For the text-containing cell, return its midpoint in (x, y) coordinate format. 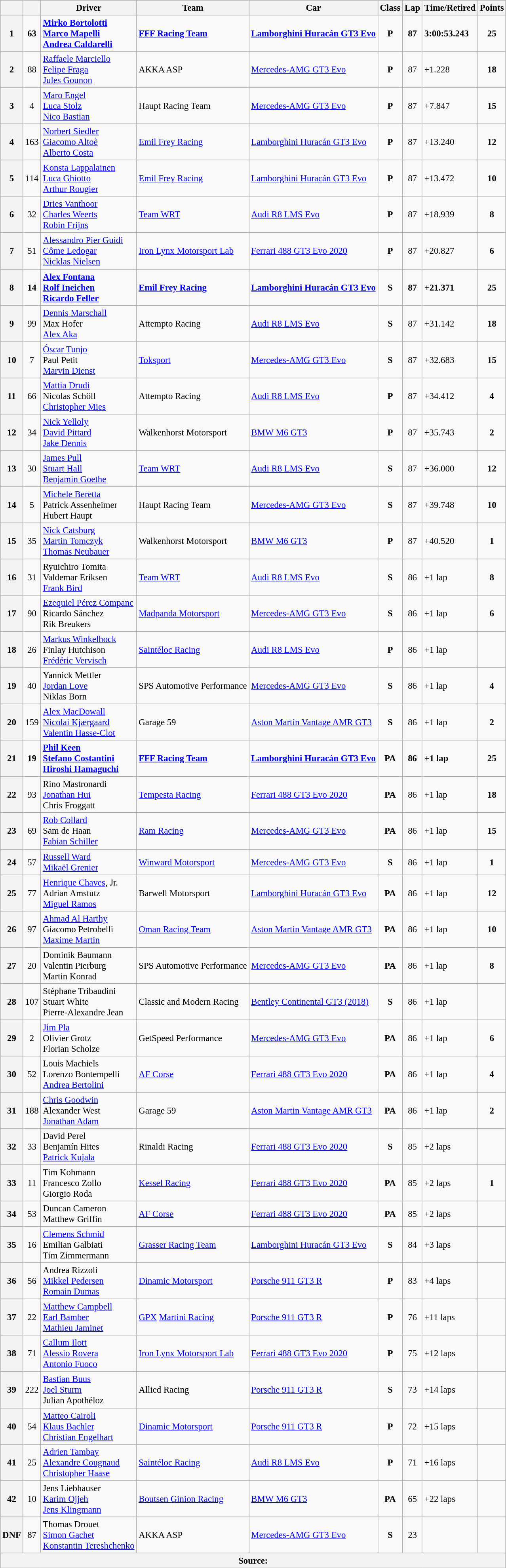
9 (12, 323)
Tim Kohmann Francesco Zollo Giorgio Roda (89, 1183)
Points (492, 8)
36 (12, 1281)
99 (32, 323)
88 (32, 70)
28 (12, 1002)
Rinaldi Racing (193, 1147)
Lap (413, 8)
159 (32, 722)
+22 laps (450, 1499)
Oman Racing Team (193, 929)
66 (32, 396)
Matthew Campbell Earl Bamber Mathieu Jaminet (89, 1317)
+15 laps (450, 1426)
Alessandro Pier Guidi Côme Ledogar Nicklas Nielsen (89, 251)
Chris Goodwin Alexander West Jonathan Adam (89, 1110)
Norbert Siedler Giacomo Altoè Alberto Costa (89, 142)
Clemens Schmid Emilian Galbiati Tim Zimmermann (89, 1245)
Duncan Cameron Matthew Griffin (89, 1214)
77 (32, 893)
3 (12, 106)
Allied Racing (193, 1390)
52 (32, 1074)
69 (32, 831)
Yannick Mettler Jordan Love Niklas Born (89, 686)
Toksport (193, 360)
76 (413, 1317)
13 (12, 469)
+14 laps (450, 1390)
83 (413, 1281)
73 (413, 1390)
Ahmad Al Harthy Giacomo Petrobelli Maxime Martin (89, 929)
Óscar Tunjo Paul Petit Marvin Dienst (89, 360)
Mattia Drudi Nicolas Schöll Christopher Mies (89, 396)
Dennis Marschall Max Hofer Alex Aka (89, 323)
53 (32, 1214)
GPX Martini Racing (193, 1317)
84 (413, 1245)
Thomas Drouet Simon Gachet Konstantin Tereshchenko (89, 1535)
42 (12, 1499)
+35.743 (450, 432)
+40.520 (450, 541)
37 (12, 1317)
41 (12, 1462)
Callum Ilott Alessio Rovera Antonio Fuoco (89, 1354)
+21.371 (450, 287)
Tempesta Racing (193, 795)
97 (32, 929)
Nick Yelloly David Pittard Jake Dennis (89, 432)
17 (12, 614)
Ezequiel Pérez Companc Ricardo Sánchez Rik Breukers (89, 614)
Dries Vanthoor Charles Weerts Robin Frijns (89, 215)
3:00:53.243 (450, 34)
+12 laps (450, 1354)
Bastian Buus Joel Sturm Julian Apothéloz (89, 1390)
Boutsen Ginion Racing (193, 1499)
Ryuichiro Tomita Valdemar Eriksen Frank Bird (89, 577)
Bentley Continental GT3 (2018) (314, 1002)
39 (12, 1390)
Nick Catsburg Martin Tomczyk Thomas Neubauer (89, 541)
+11 laps (450, 1317)
Dominik Baumann Valentin Pierburg Martin Konrad (89, 966)
+16 laps (450, 1462)
Madpanda Motorsport (193, 614)
James Pull Stuart Hall Benjamin Goethe (89, 469)
222 (32, 1390)
Phil Keen Stefano Costantini Hiroshi Hamaguchi (89, 758)
Class (390, 8)
+32.683 (450, 360)
Mirko Bortolotti Marco Mapelli Andrea Caldarelli (89, 34)
David Perel Benjamín Hites Patrick Kujala (89, 1147)
Barwell Motorsport (193, 893)
+1.228 (450, 70)
21 (12, 758)
Louis Machiels Lorenzo Bontempelli Andrea Bertolini (89, 1074)
38 (12, 1354)
Grasser Racing Team (193, 1245)
DNF (12, 1535)
+39.748 (450, 505)
Driver (89, 8)
24 (12, 862)
54 (32, 1426)
+18.939 (450, 215)
107 (32, 1002)
Adrien Tambay Alexandre Cougnaud Christopher Haase (89, 1462)
Rob Collard Sam de Haan Fabian Schiller (89, 831)
Car (314, 8)
93 (32, 795)
Alex MacDowall Nicolai Kjærgaard Valentin Hasse-Clot (89, 722)
Russell Ward Mikaël Grenier (89, 862)
Andrea Rizzoli Mikkel Pedersen Romain Dumas (89, 1281)
Winward Motorsport (193, 862)
Markus Winkelhock Finlay Hutchison Frédéric Vervisch (89, 650)
GetSpeed Performance (193, 1038)
188 (32, 1110)
+31.142 (450, 323)
29 (12, 1038)
+34.412 (450, 396)
63 (32, 34)
Ram Racing (193, 831)
Matteo Cairoli Klaus Bachler Christian Engelhart (89, 1426)
Classic and Modern Racing (193, 1002)
27 (12, 966)
72 (413, 1426)
Team (193, 8)
114 (32, 179)
+36.000 (450, 469)
Rino Mastronardi Jonathan Hui Chris Froggatt (89, 795)
+3 laps (450, 1245)
56 (32, 1281)
+13.240 (450, 142)
51 (32, 251)
Raffaele Marciello Felipe Fraga Jules Gounon (89, 70)
Jens Liebhauser Karim Ojjeh Jens Klingmann (89, 1499)
+13.472 (450, 179)
Stéphane Tribaudini Stuart White Pierre-Alexandre Jean (89, 1002)
Henrique Chaves, Jr. Adrian Amstutz Miguel Ramos (89, 893)
Michele Beretta Patrick Assenheimer Hubert Haupt (89, 505)
163 (32, 142)
90 (32, 614)
+20.827 (450, 251)
75 (413, 1354)
Alex Fontana Rolf Ineichen Ricardo Feller (89, 287)
Kessel Racing (193, 1183)
Konsta Lappalainen Luca Ghiotto Arthur Rougier (89, 179)
57 (32, 862)
Maro Engel Luca Stolz Nico Bastian (89, 106)
Jim Pla Olivier Grotz Florian Scholze (89, 1038)
Time/Retired (450, 8)
+7.847 (450, 106)
+4 laps (450, 1281)
65 (413, 1499)
Source: (253, 1560)
